Return [X, Y] of the center of cell containing provided text 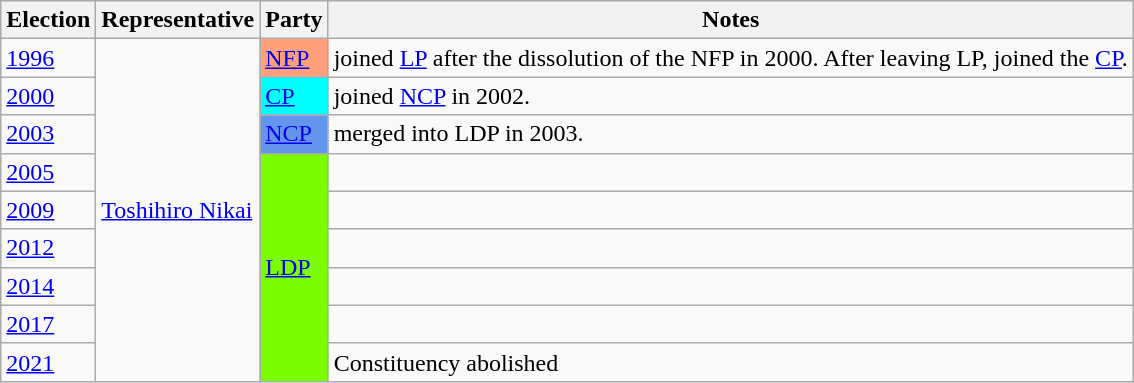
NFP [294, 58]
2009 [48, 210]
2005 [48, 172]
Toshihiro Nikai [178, 210]
2012 [48, 248]
Party [294, 20]
2017 [48, 324]
NCP [294, 134]
Notes [730, 20]
CP [294, 96]
joined NCP in 2002. [730, 96]
Election [48, 20]
1996 [48, 58]
merged into LDP in 2003. [730, 134]
2014 [48, 286]
2021 [48, 362]
joined LP after the dissolution of the NFP in 2000. After leaving LP, joined the CP. [730, 58]
2000 [48, 96]
2003 [48, 134]
Representative [178, 20]
LDP [294, 267]
Constituency abolished [730, 362]
